Search for the cell housing the specified text and yield its (X, Y) center coordinate. 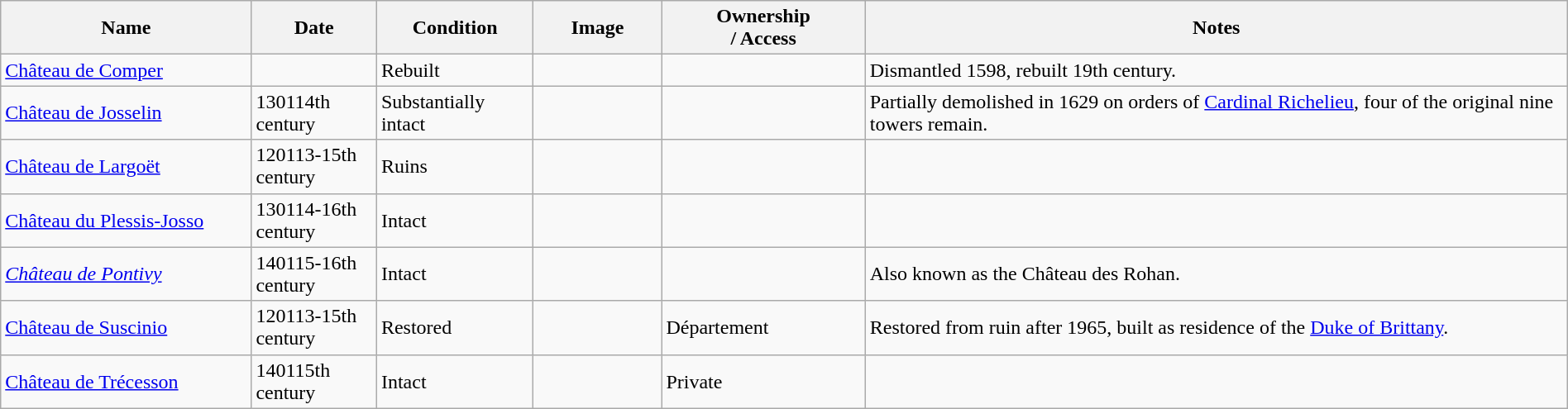
Notes (1216, 28)
130114-16th century (314, 220)
Partially demolished in 1629 on orders of Cardinal Richelieu, four of the original nine towers remain. (1216, 112)
140115-16th century (314, 274)
Ruins (455, 167)
Département (763, 327)
Also known as the Château des Rohan. (1216, 274)
Château de Trécesson (126, 382)
Condition (455, 28)
Name (126, 28)
Château du Plessis-Josso (126, 220)
Château de Suscinio (126, 327)
130114th century (314, 112)
Restored from ruin after 1965, built as residence of the Duke of Brittany. (1216, 327)
Substantially intact (455, 112)
Private (763, 382)
Château de Largoët (126, 167)
Rebuilt (455, 70)
Date (314, 28)
Image (597, 28)
Château de Pontivy (126, 274)
Restored (455, 327)
Château de Josselin (126, 112)
140115th century (314, 382)
Château de Comper (126, 70)
Ownership/ Access (763, 28)
Dismantled 1598, rebuilt 19th century. (1216, 70)
